Output the [x, y] coordinate of the center of the cell containing the given text.  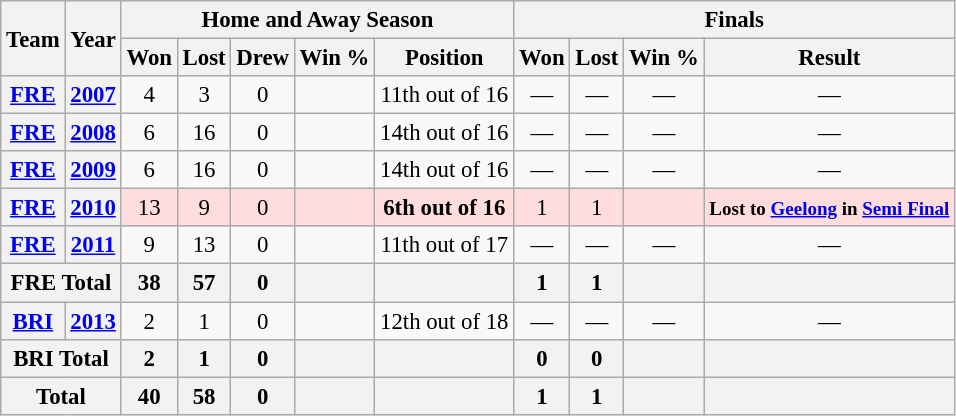
Finals [734, 20]
BRI Total [61, 358]
2011 [93, 245]
Total [61, 396]
BRI [33, 321]
4 [149, 95]
38 [149, 283]
3 [204, 95]
6th out of 16 [444, 208]
2010 [93, 208]
Home and Away Season [318, 20]
2008 [93, 133]
Team [33, 38]
Lost to Geelong in Semi Final [830, 208]
Drew [262, 58]
Year [93, 38]
2009 [93, 170]
Result [830, 58]
FRE Total [61, 283]
11th out of 16 [444, 95]
Position [444, 58]
12th out of 18 [444, 321]
2013 [93, 321]
40 [149, 396]
58 [204, 396]
57 [204, 283]
2007 [93, 95]
11th out of 17 [444, 245]
